From the cell containing the given text, extract its center point as (x, y) coordinate. 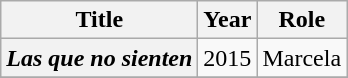
Year (228, 20)
2015 (228, 58)
Title (100, 20)
Las que no sienten (100, 58)
Role (302, 20)
Marcela (302, 58)
